Pinpoint the cell where the given text exists, returning its [X, Y] midpoint coordinate. 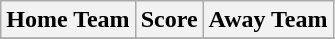
Away Team [268, 20]
Home Team [68, 20]
Score [169, 20]
